Output the (X, Y) coordinate of the center of the cell containing the given text.  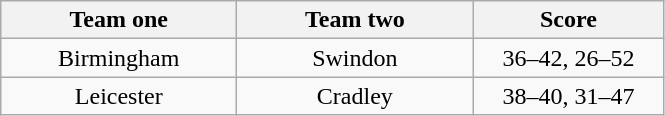
Birmingham (119, 58)
Cradley (355, 96)
Leicester (119, 96)
36–42, 26–52 (568, 58)
Swindon (355, 58)
38–40, 31–47 (568, 96)
Team one (119, 20)
Score (568, 20)
Team two (355, 20)
